Pinpoint the cell where the given text exists, returning its (x, y) midpoint coordinate. 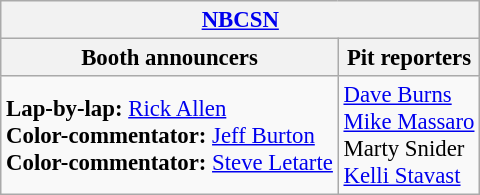
NBCSN (240, 20)
Dave BurnsMike MassaroMarty SniderKelli Stavast (409, 136)
Booth announcers (170, 58)
Lap-by-lap: Rick AllenColor-commentator: Jeff BurtonColor-commentator: Steve Letarte (170, 136)
Pit reporters (409, 58)
